Identify which cell holds the provided text, then report its (x, y) central coordinate. 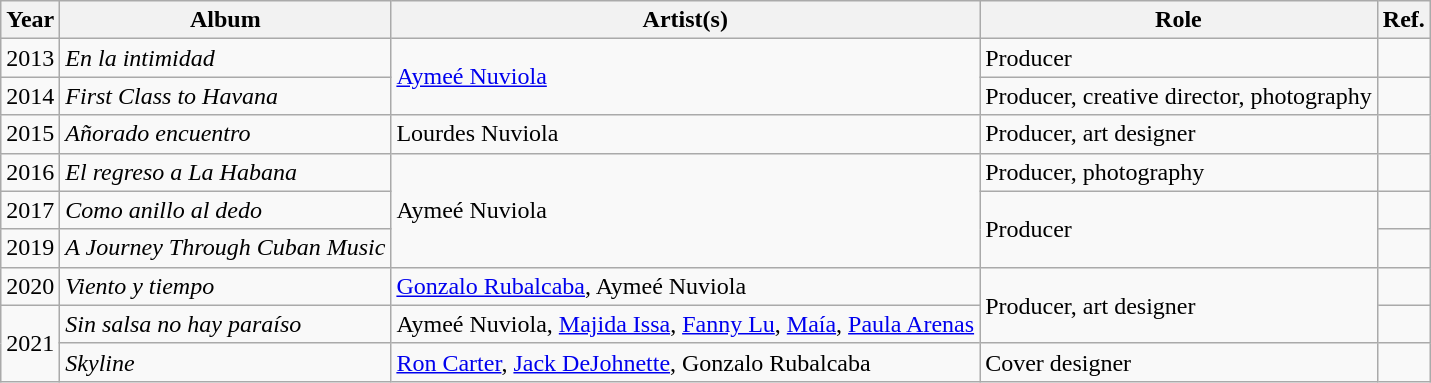
Sin salsa no hay paraíso (226, 324)
El regreso a La Habana (226, 172)
2015 (30, 134)
A Journey Through Cuban Music (226, 248)
2021 (30, 343)
Aymeé Nuviola, Majida Issa, Fanny Lu, Maía, Paula Arenas (686, 324)
Role (1179, 20)
First Class to Havana (226, 96)
2014 (30, 96)
2019 (30, 248)
2013 (30, 58)
Viento y tiempo (226, 286)
Añorado encuentro (226, 134)
2017 (30, 210)
Album (226, 20)
2020 (30, 286)
Como anillo al dedo (226, 210)
2016 (30, 172)
En la intimidad (226, 58)
Gonzalo Rubalcaba, Aymeé Nuviola (686, 286)
Ron Carter, Jack DeJohnette, Gonzalo Rubalcaba (686, 362)
Ref. (1404, 20)
Lourdes Nuviola (686, 134)
Producer, photography (1179, 172)
Year (30, 20)
Cover designer (1179, 362)
Artist(s) (686, 20)
Producer, creative director, photography (1179, 96)
Skyline (226, 362)
